Return (x, y) of the center of cell containing provided text 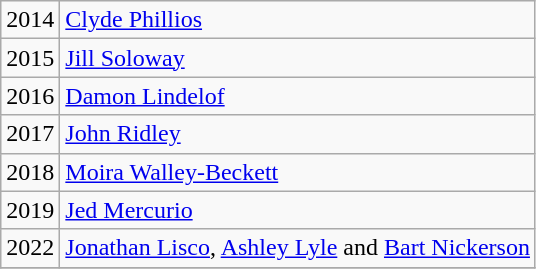
Clyde Phillios (298, 20)
2018 (30, 172)
2017 (30, 134)
2016 (30, 96)
Jonathan Lisco, Ashley Lyle and Bart Nickerson (298, 248)
Jill Soloway (298, 58)
2019 (30, 210)
Damon Lindelof (298, 96)
2015 (30, 58)
John Ridley (298, 134)
Jed Mercurio (298, 210)
Moira Walley-Beckett (298, 172)
2014 (30, 20)
2022 (30, 248)
